For the text-containing cell, return its midpoint in (X, Y) coordinate format. 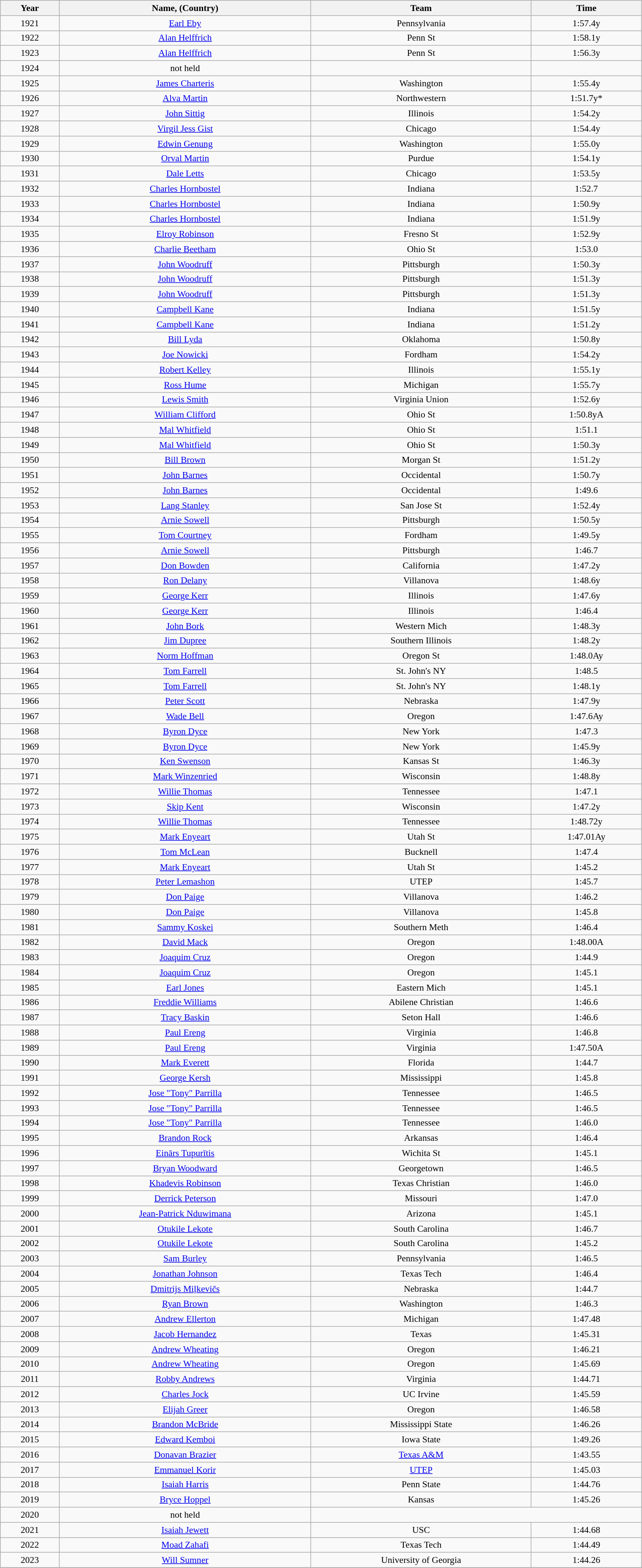
Oregon St (421, 656)
Virgil Jess Gist (185, 129)
1:49.6 (587, 490)
1921 (30, 23)
Team (421, 8)
1:49.5y (587, 535)
1977 (30, 867)
1953 (30, 505)
Emmanuel Korir (185, 1470)
2020 (30, 1515)
Bucknell (421, 852)
1:45.7 (587, 882)
Earl Eby (185, 23)
Mark Winzenried (185, 777)
Tracy Baskin (185, 1018)
Moad Zahafi (185, 1545)
1:46.8 (587, 1033)
1:47.6y (587, 596)
Peter Lemashon (185, 882)
Seton Hall (421, 1018)
1984 (30, 972)
1961 (30, 626)
Jean-Patrick Nduwimana (185, 1214)
Charlie Beetham (185, 249)
1:51.9y (587, 219)
Texas A&M (421, 1455)
1993 (30, 1108)
Elroy Robinson (185, 234)
John Bork (185, 626)
1985 (30, 988)
1:48.00A (587, 942)
1975 (30, 837)
1:52.9y (587, 234)
2006 (30, 1304)
1:49.26 (587, 1440)
1:55.4y (587, 83)
1:44.26 (587, 1560)
Bryce Hoppel (185, 1500)
1952 (30, 490)
Lewis Smith (185, 400)
2016 (30, 1455)
1:47.9y (587, 701)
1991 (30, 1078)
1954 (30, 520)
Bryan Woodward (185, 1168)
1945 (30, 385)
1951 (30, 475)
Ron Delany (185, 581)
1964 (30, 671)
1987 (30, 1018)
Derrick Peterson (185, 1199)
1:48.8y (587, 777)
1970 (30, 761)
Morgan St (421, 460)
1946 (30, 400)
David Mack (185, 942)
2022 (30, 1545)
1926 (30, 99)
Texas Christian (421, 1184)
1969 (30, 747)
Will Sumner (185, 1560)
1982 (30, 942)
Name, (Country) (185, 8)
1932 (30, 189)
Fresno St (421, 234)
1:51.1 (587, 430)
1:47.6Ay (587, 717)
1992 (30, 1093)
Southern Illinois (421, 641)
John Sittig (185, 114)
1:46.26 (587, 1425)
1994 (30, 1123)
Time (587, 8)
1981 (30, 927)
1988 (30, 1033)
Isaiah Jewett (185, 1530)
Penn State (421, 1485)
1963 (30, 656)
1934 (30, 219)
1:45.31 (587, 1334)
1944 (30, 370)
2012 (30, 1395)
Iowa State (421, 1440)
Dale Letts (185, 174)
2018 (30, 1485)
1931 (30, 174)
2008 (30, 1334)
Skip Kent (185, 807)
Mississippi State (421, 1425)
1:48.1y (587, 686)
Kansas (421, 1500)
Peter Scott (185, 701)
2004 (30, 1274)
Ken Swenson (185, 761)
1:54.1y (587, 159)
1:52.6y (587, 400)
1956 (30, 551)
George Kersh (185, 1078)
1:50.7y (587, 475)
1933 (30, 204)
1947 (30, 415)
1:48.5 (587, 671)
Khadevis Robinson (185, 1184)
1997 (30, 1168)
1940 (30, 310)
1:45.69 (587, 1364)
1949 (30, 445)
Edwin Genung (185, 144)
1955 (30, 535)
1948 (30, 430)
1957 (30, 566)
1:47.3 (587, 731)
2005 (30, 1289)
2015 (30, 1440)
1:47.48 (587, 1319)
2014 (30, 1425)
1:48.2y (587, 641)
1:44.68 (587, 1530)
Sammy Koskei (185, 927)
Oklahoma (421, 340)
Kansas St (421, 761)
1:51.5y (587, 310)
2011 (30, 1379)
1:45.26 (587, 1500)
1983 (30, 958)
2019 (30, 1500)
1924 (30, 69)
1925 (30, 83)
1928 (30, 129)
1960 (30, 611)
1962 (30, 641)
1:48.3y (587, 626)
1:47.50A (587, 1048)
1:44.76 (587, 1485)
1978 (30, 882)
1:46.58 (587, 1409)
Mississippi (421, 1078)
1:50.5y (587, 520)
Robert Kelley (185, 370)
1998 (30, 1184)
2010 (30, 1364)
2002 (30, 1244)
1976 (30, 852)
Georgetown (421, 1168)
1:45.03 (587, 1470)
1939 (30, 294)
1:48.0Ay (587, 656)
1936 (30, 249)
1:47.0 (587, 1199)
1:50.8y (587, 340)
Freddie Williams (185, 1002)
Brandon McBride (185, 1425)
1:53.0 (587, 249)
1:55.7y (587, 385)
Isaiah Harris (185, 1485)
1:54.4y (587, 129)
1950 (30, 460)
Charles Jock (185, 1395)
Purdue (421, 159)
1999 (30, 1199)
Bill Brown (185, 460)
Jacob Hernandez (185, 1334)
1972 (30, 792)
Don Bowden (185, 566)
Ross Hume (185, 385)
1:46.3 (587, 1304)
1989 (30, 1048)
USC (421, 1530)
1935 (30, 234)
1971 (30, 777)
1:46.21 (587, 1349)
Tom McLean (185, 852)
1:57.4y (587, 23)
Arkansas (421, 1138)
1:56.3y (587, 53)
Western Mich (421, 626)
Edward Kemboi (185, 1440)
1:50.9y (587, 204)
1:55.1y (587, 370)
Jim Dupree (185, 641)
Andrew Ellerton (185, 1319)
1:45.9y (587, 747)
2023 (30, 1560)
Mark Everett (185, 1063)
Missouri (421, 1199)
1:53.5y (587, 174)
1:50.8yA (587, 415)
California (421, 566)
Texas (421, 1334)
Southern Meth (421, 927)
Joe Nowicki (185, 355)
1929 (30, 144)
1966 (30, 701)
1:48.72y (587, 822)
1:46.3y (587, 761)
1:52.7 (587, 189)
Dmitrijs Miļkevičs (185, 1289)
2009 (30, 1349)
2017 (30, 1470)
Lang Stanley (185, 505)
2000 (30, 1214)
1:55.0y (587, 144)
1:51.7y* (587, 99)
1959 (30, 596)
Bill Lyda (185, 340)
Abilene Christian (421, 1002)
1923 (30, 53)
Tom Courtney (185, 535)
1937 (30, 264)
1930 (30, 159)
James Charteris (185, 83)
San Jose St (421, 505)
Earl Jones (185, 988)
1996 (30, 1153)
Orval Martin (185, 159)
Wichita St (421, 1153)
1986 (30, 1002)
1:44.71 (587, 1379)
1:48.6y (587, 581)
1:45.59 (587, 1395)
1995 (30, 1138)
University of Georgia (421, 1560)
1:47.4 (587, 852)
Sam Burley (185, 1259)
1943 (30, 355)
Arizona (421, 1214)
2013 (30, 1409)
Alva Martin (185, 99)
1974 (30, 822)
Virginia Union (421, 400)
1967 (30, 717)
1968 (30, 731)
1:52.4y (587, 505)
1:47.01Ay (587, 837)
Robby Andrews (185, 1379)
1:43.55 (587, 1455)
1965 (30, 686)
2007 (30, 1319)
Eastern Mich (421, 988)
1942 (30, 340)
1:44.49 (587, 1545)
2001 (30, 1229)
1973 (30, 807)
Donavan Brazier (185, 1455)
1927 (30, 114)
William Clifford (185, 415)
2021 (30, 1530)
UC Irvine (421, 1395)
Einārs Tupurītis (185, 1153)
1980 (30, 912)
Year (30, 8)
1958 (30, 581)
1941 (30, 324)
1938 (30, 279)
1922 (30, 38)
Northwestern (421, 99)
1990 (30, 1063)
Florida (421, 1063)
Norm Hoffman (185, 656)
1:44.9 (587, 958)
Brandon Rock (185, 1138)
Ryan Brown (185, 1304)
1979 (30, 897)
Jonathan Johnson (185, 1274)
1:46.2 (587, 897)
Wade Bell (185, 717)
2003 (30, 1259)
1:47.1 (587, 792)
1:58.1y (587, 38)
Elijah Greer (185, 1409)
